Detect which cell encompasses the target text, then output its [x, y] center coordinate. 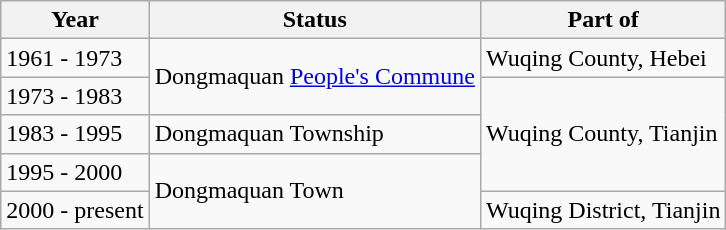
Dongmaquan Town [314, 191]
1983 - 1995 [75, 134]
Dongmaquan People's Commune [314, 77]
1973 - 1983 [75, 96]
Year [75, 20]
1995 - 2000 [75, 172]
Wuqing County, Hebei [602, 58]
Wuqing District, Tianjin [602, 210]
1961 - 1973 [75, 58]
Part of [602, 20]
Status [314, 20]
Dongmaquan Township [314, 134]
2000 - present [75, 210]
Wuqing County, Tianjin [602, 134]
